Capture the cell that displays the provided text and extract its [X, Y] central coordinate. 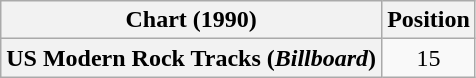
Position [429, 20]
15 [429, 58]
US Modern Rock Tracks (Billboard) [192, 58]
Chart (1990) [192, 20]
